Search for the cell housing the specified text and yield its [x, y] center coordinate. 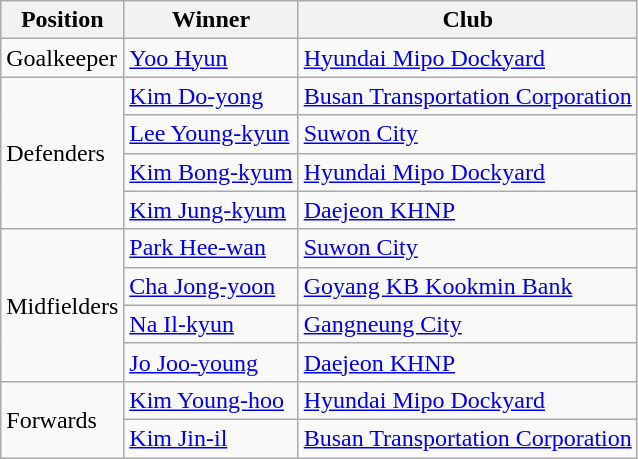
Yoo Hyun [211, 58]
Na Il-kyun [211, 324]
Park Hee-wan [211, 248]
Goyang KB Kookmin Bank [468, 286]
Kim Jung-kyum [211, 210]
Forwards [62, 419]
Winner [211, 20]
Kim Jin-il [211, 438]
Club [468, 20]
Lee Young-kyun [211, 134]
Defenders [62, 153]
Jo Joo-young [211, 362]
Kim Young-hoo [211, 400]
Gangneung City [468, 324]
Midfielders [62, 305]
Cha Jong-yoon [211, 286]
Position [62, 20]
Kim Do-yong [211, 96]
Goalkeeper [62, 58]
Kim Bong-kyum [211, 172]
